Capture the cell that displays the provided text and extract its [X, Y] central coordinate. 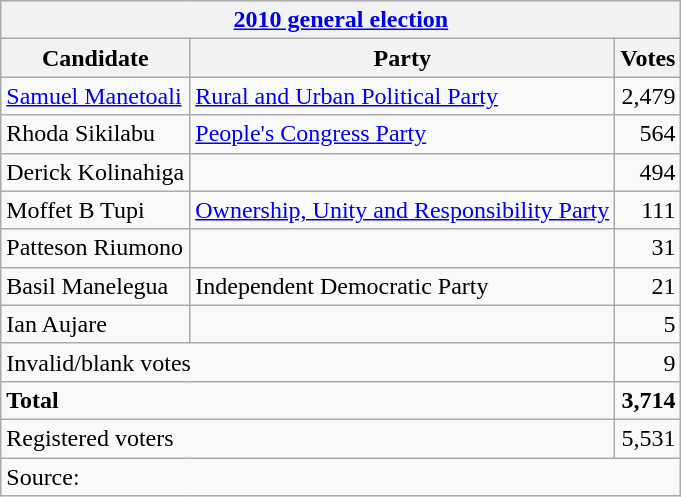
Patteson Riumono [96, 248]
Source: [341, 477]
Party [402, 58]
2,479 [648, 96]
Derick Kolinahiga [96, 172]
9 [648, 362]
Ownership, Unity and Responsibility Party [402, 210]
Ian Aujare [96, 324]
Registered voters [308, 438]
Votes [648, 58]
3,714 [648, 400]
111 [648, 210]
494 [648, 172]
Basil Manelegua [96, 286]
Invalid/blank votes [308, 362]
5 [648, 324]
2010 general election [341, 20]
Samuel Manetoali [96, 96]
Moffet B Tupi [96, 210]
People's Congress Party [402, 134]
31 [648, 248]
Candidate [96, 58]
21 [648, 286]
564 [648, 134]
Rhoda Sikilabu [96, 134]
Total [308, 400]
Independent Democratic Party [402, 286]
5,531 [648, 438]
Rural and Urban Political Party [402, 96]
